From the cell containing the given text, extract its center point as [X, Y] coordinate. 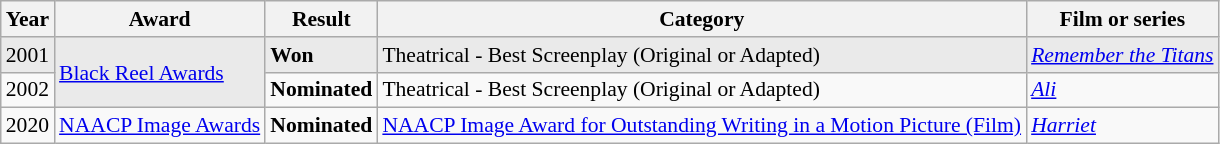
Result [321, 19]
Film or series [1122, 19]
Won [321, 55]
Year [28, 19]
Black Reel Awards [160, 72]
Harriet [1122, 126]
NAACP Image Awards [160, 126]
Ali [1122, 90]
Remember the Titans [1122, 55]
Award [160, 19]
NAACP Image Award for Outstanding Writing in a Motion Picture (Film) [702, 126]
Category [702, 19]
2001 [28, 55]
2020 [28, 126]
2002 [28, 90]
